Locate the cell with the specified text and output its [X, Y] center coordinate. 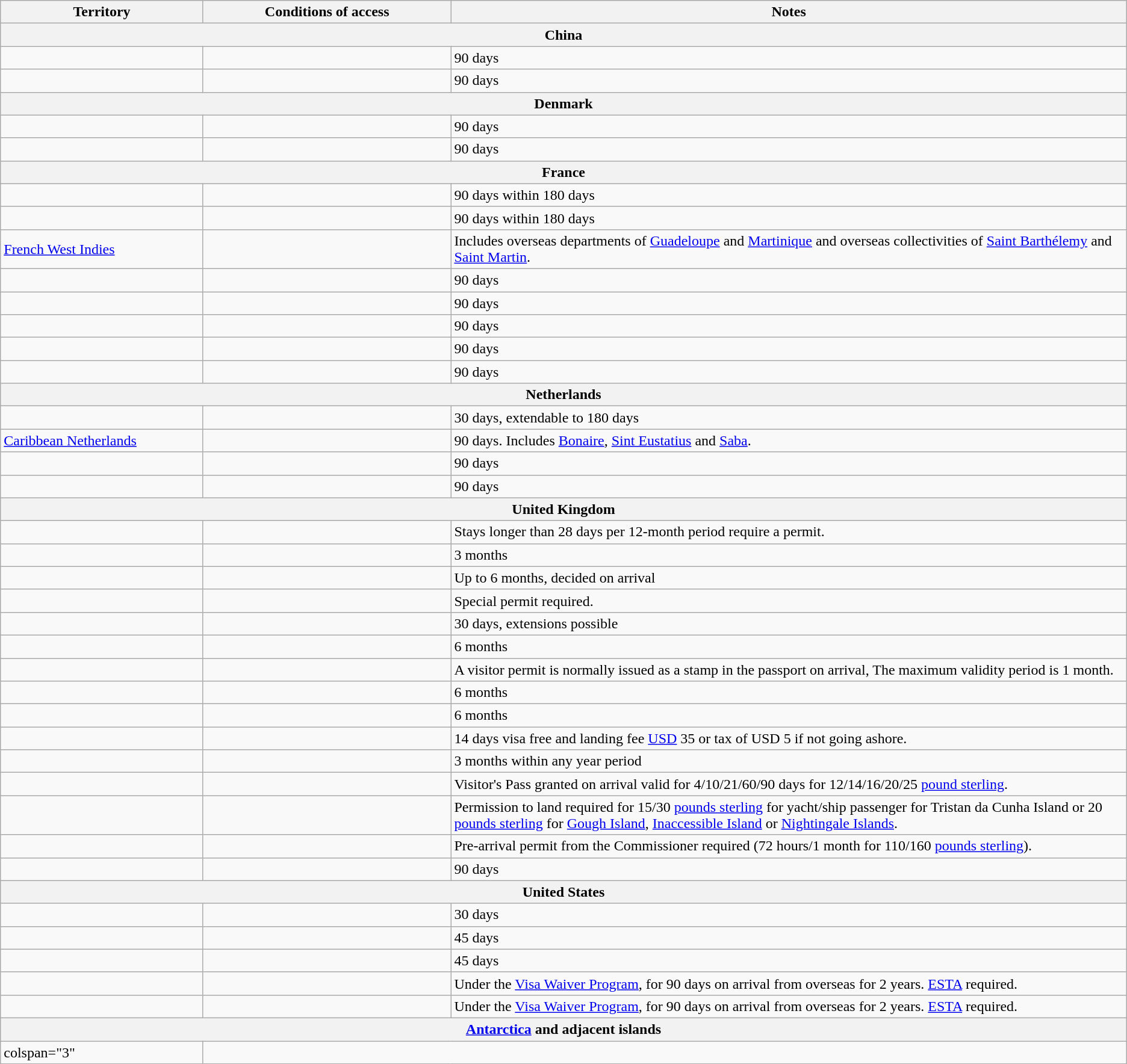
Up to 6 months, decided on arrival [789, 578]
3 months [789, 555]
Antarctica and adjacent islands [563, 1029]
A visitor permit is normally issued as a stamp in the passport on arrival, The maximum validity period is 1 month. [789, 670]
United Kingdom [563, 509]
Netherlands [563, 395]
China [563, 35]
United States [563, 892]
Special permit required. [789, 601]
Conditions of access [326, 12]
Stays longer than 28 days per 12-month period require a permit. [789, 532]
Denmark [563, 104]
Visitor's Pass granted on arrival valid for 4/10/21/60/90 days for 12/14/16/20/25 pound sterling. [789, 784]
Notes [789, 12]
French West Indies [102, 249]
Includes overseas departments of Guadeloupe and Martinique and overseas collectivities of Saint Barthélemy and Saint Martin. [789, 249]
France [563, 172]
30 days [789, 915]
30 days, extendable to 180 days [789, 418]
14 days visa free and landing fee USD 35 or tax of USD 5 if not going ashore. [789, 738]
Territory [102, 12]
90 days. Includes Bonaire, Sint Eustatius and Saba. [789, 441]
30 days, extensions possible [789, 623]
colspan="3" [102, 1053]
Caribbean Netherlands [102, 441]
Pre-arrival permit from the Commissioner required (72 hours/1 month for 110/160 pounds sterling). [789, 846]
3 months within any year period [789, 761]
